For the text-containing cell, return its midpoint in [x, y] coordinate format. 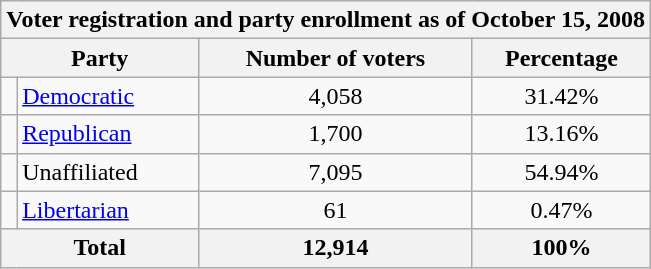
Unaffiliated [108, 172]
100% [561, 248]
Number of voters [336, 58]
7,095 [336, 172]
Democratic [108, 96]
1,700 [336, 134]
Republican [108, 134]
Percentage [561, 58]
12,914 [336, 248]
13.16% [561, 134]
54.94% [561, 172]
31.42% [561, 96]
Party [100, 58]
61 [336, 210]
Voter registration and party enrollment as of October 15, 2008 [326, 20]
Total [100, 248]
0.47% [561, 210]
Libertarian [108, 210]
4,058 [336, 96]
